Scan for the cell matching the given text and deliver its [X, Y] coordinate at center. 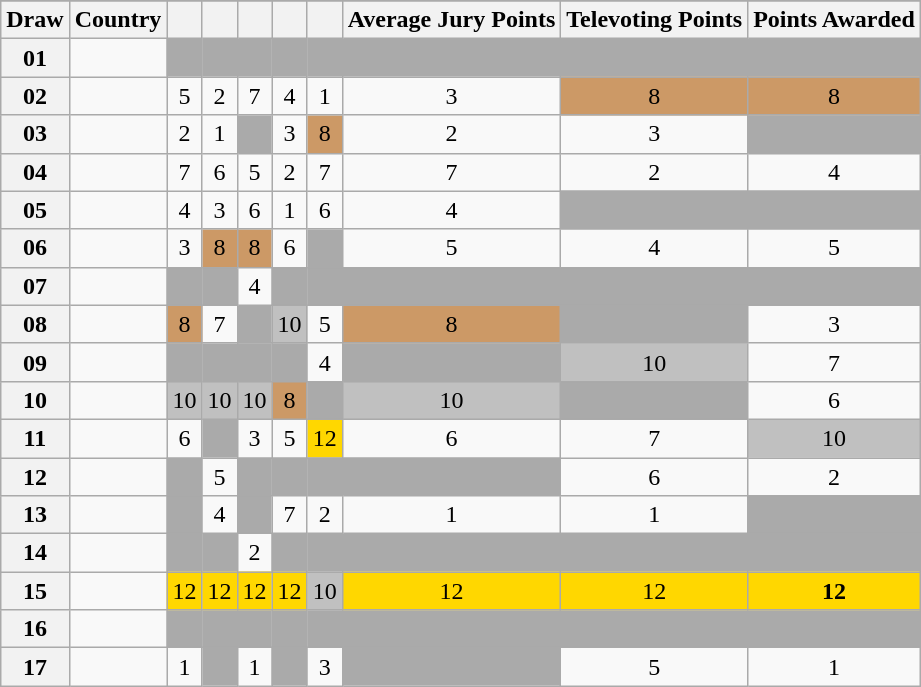
11 [35, 438]
17 [35, 667]
04 [35, 172]
15 [35, 591]
13 [35, 515]
07 [35, 286]
Average Jury Points [452, 20]
02 [35, 96]
Televoting Points [654, 20]
Country [118, 20]
Draw [35, 20]
05 [35, 210]
Points Awarded [834, 20]
14 [35, 553]
16 [35, 629]
06 [35, 248]
01 [35, 58]
08 [35, 324]
03 [35, 134]
09 [35, 362]
